Locate the cell with the specified text and output its [X, Y] center coordinate. 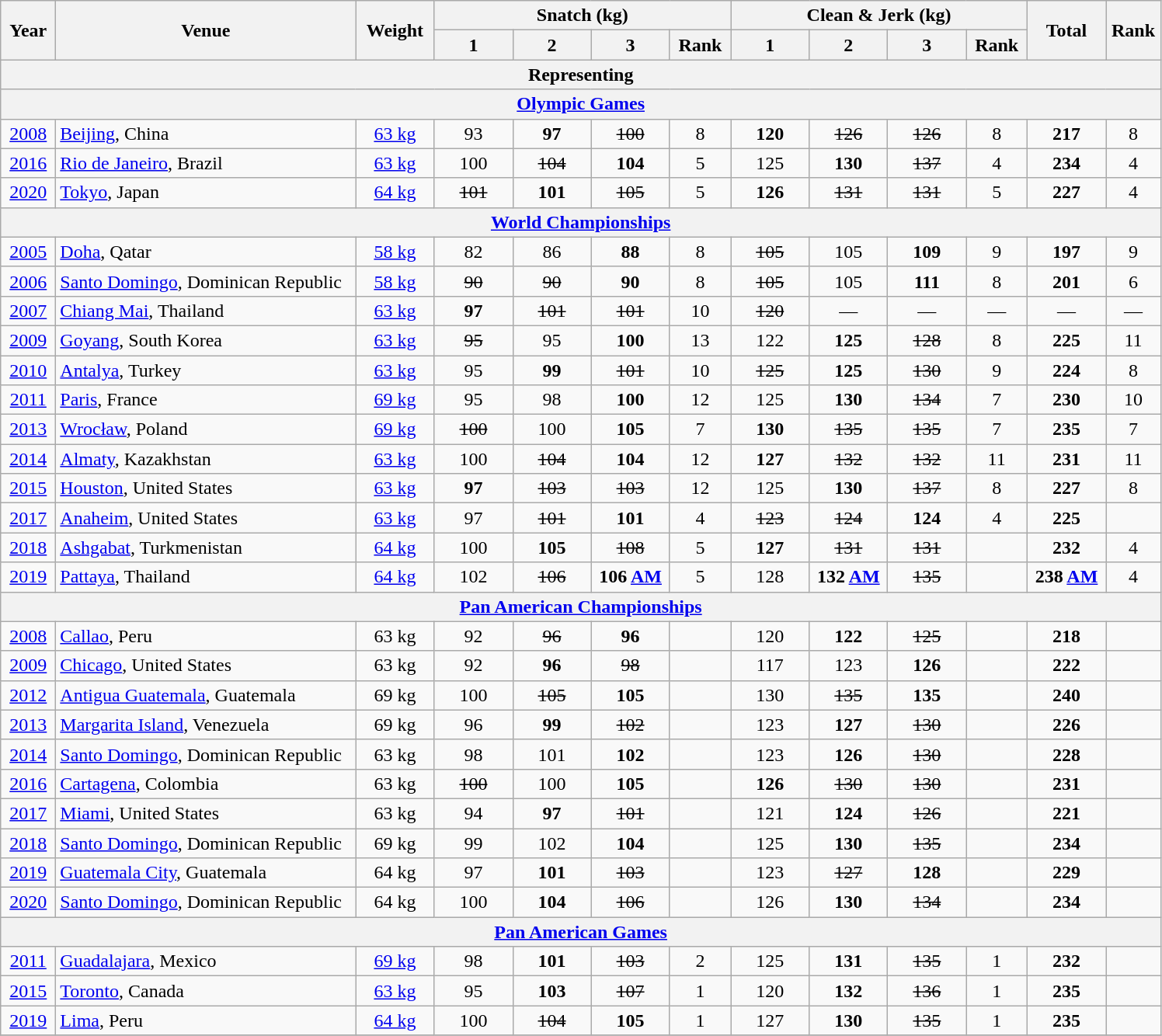
Clean & Jerk (kg) [879, 16]
Beijing, China [206, 134]
6 [1134, 281]
229 [1066, 873]
88 [631, 252]
Pattaya, Thailand [206, 577]
132 AM [848, 577]
Olympic Games [581, 104]
Wrocław, Poland [206, 429]
2012 [28, 695]
230 [1066, 400]
Ashgabat, Turkmenistan [206, 548]
World Championships [581, 222]
197 [1066, 252]
Venue [206, 30]
2007 [28, 311]
107 [631, 991]
Year [28, 30]
106 AM [631, 577]
Goyang, South Korea [206, 340]
Almaty, Kazakhstan [206, 459]
217 [1066, 134]
108 [631, 548]
Doha, Qatar [206, 252]
Antalya, Turkey [206, 370]
Antigua Guatemala, Guatemala [206, 695]
117 [771, 666]
82 [474, 252]
240 [1066, 695]
224 [1066, 370]
Lima, Peru [206, 1020]
121 [771, 813]
221 [1066, 813]
Guadalajara, Mexico [206, 961]
93 [474, 134]
Anaheim, United States [206, 518]
Cartagena, Colombia [206, 784]
Toronto, Canada [206, 991]
86 [551, 252]
136 [927, 991]
Miami, United States [206, 813]
Paris, France [206, 400]
222 [1066, 666]
Total [1066, 30]
Callao, Peru [206, 636]
94 [474, 813]
111 [927, 281]
Chiang Mai, Thailand [206, 311]
201 [1066, 281]
Guatemala City, Guatemala [206, 873]
Representing [581, 75]
13 [701, 340]
218 [1066, 636]
238 AM [1066, 577]
Houston, United States [206, 488]
109 [927, 252]
Pan American Championships [581, 607]
2005 [28, 252]
Snatch (kg) [583, 16]
226 [1066, 725]
Pan American Games [581, 932]
2010 [28, 370]
Chicago, United States [206, 666]
Rio de Janeiro, Brazil [206, 163]
228 [1066, 754]
Weight [395, 30]
2006 [28, 281]
Margarita Island, Venezuela [206, 725]
Tokyo, Japan [206, 193]
